For the text-containing cell, return its midpoint in (X, Y) coordinate format. 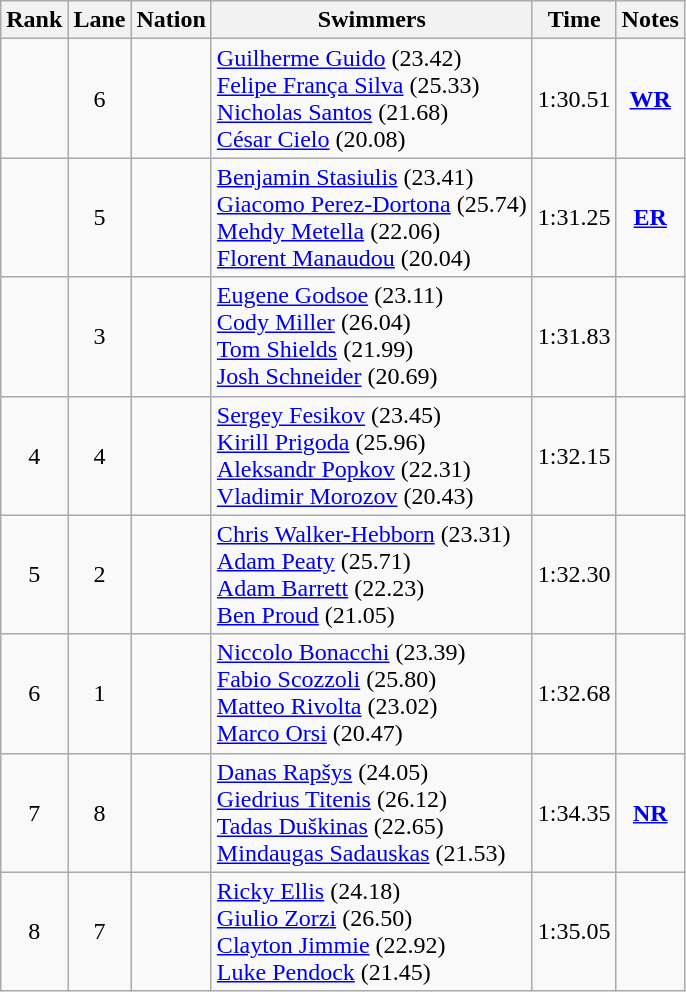
Time (574, 20)
1:32.68 (574, 694)
Notes (650, 20)
1:35.05 (574, 932)
ER (650, 218)
Chris Walker-Hebborn (23.31)Adam Peaty (25.71)Adam Barrett (22.23)Ben Proud (21.05) (372, 574)
1:31.25 (574, 218)
Danas Rapšys (24.05)Giedrius Titenis (26.12)Tadas Duškinas (22.65)Mindaugas Sadauskas (21.53) (372, 812)
3 (100, 336)
Nation (171, 20)
1 (100, 694)
Eugene Godsoe (23.11)Cody Miller (26.04)Tom Shields (21.99)Josh Schneider (20.69) (372, 336)
1:30.51 (574, 98)
1:32.15 (574, 456)
Sergey Fesikov (23.45)Kirill Prigoda (25.96)Aleksandr Popkov (22.31)Vladimir Morozov (20.43) (372, 456)
Benjamin Stasiulis (23.41)Giacomo Perez-Dortona (25.74)Mehdy Metella (22.06)Florent Manaudou (20.04) (372, 218)
NR (650, 812)
WR (650, 98)
1:34.35 (574, 812)
Ricky Ellis (24.18)Giulio Zorzi (26.50)Clayton Jimmie (22.92)Luke Pendock (21.45) (372, 932)
Rank (34, 20)
2 (100, 574)
Swimmers (372, 20)
Guilherme Guido (23.42)Felipe França Silva (25.33)Nicholas Santos (21.68)César Cielo (20.08) (372, 98)
Lane (100, 20)
Niccolo Bonacchi (23.39)Fabio Scozzoli (25.80)Matteo Rivolta (23.02)Marco Orsi (20.47) (372, 694)
1:31.83 (574, 336)
1:32.30 (574, 574)
